Extract the [X, Y] coordinate from the center of the cell holding the provided text.  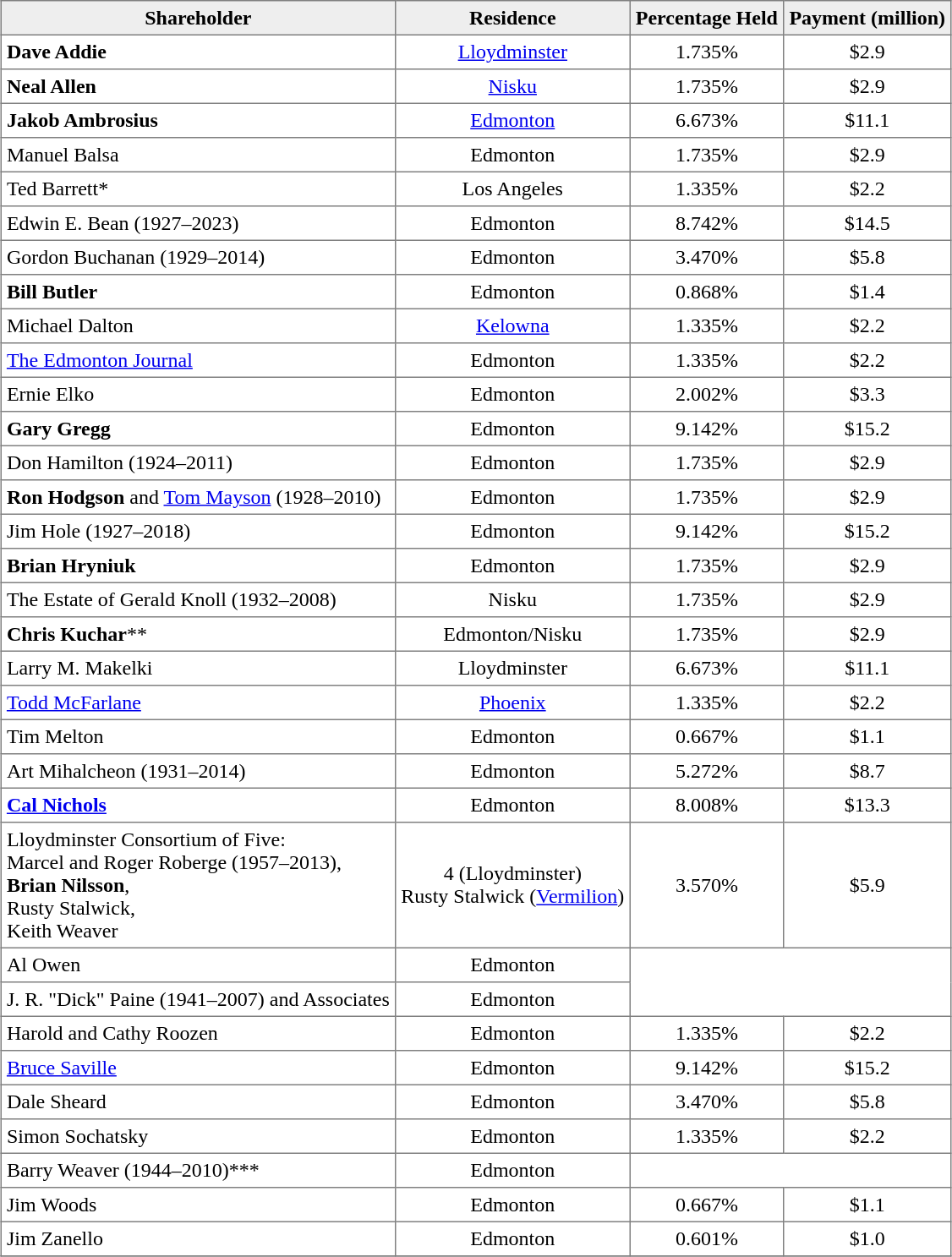
Tim Melton [198, 736]
Edwin E. Bean (1927–2023) [198, 223]
Ernie Elko [198, 394]
$8.7 [867, 771]
Jim Hole (1927–2018) [198, 531]
Shareholder [198, 18]
Art Mihalcheon (1931–2014) [198, 771]
5.272% [707, 771]
Bruce Saville [198, 1068]
Cal Nichols [198, 805]
Bill Butler [198, 292]
4 (Lloydminster)Rusty Stalwick (Vermilion) [513, 885]
Los Angeles [513, 189]
Ted Barrett* [198, 189]
Al Owen [198, 965]
Dave Addie [198, 52]
The Estate of Gerald Knoll (1932–2008) [198, 599]
$1.4 [867, 292]
Harold and Cathy Roozen [198, 1033]
Barry Weaver (1944–2010)*** [198, 1170]
Residence [513, 18]
0.868% [707, 292]
Chris Kuchar** [198, 634]
The Edmonton Journal [198, 360]
8.008% [707, 805]
Percentage Held [707, 18]
Phoenix [513, 702]
Ron Hodgson and Tom Mayson (1928–2010) [198, 497]
$13.3 [867, 805]
Michael Dalton [198, 325]
Brian Hryniuk [198, 566]
Jakob Ambrosius [198, 120]
$14.5 [867, 223]
3.570% [707, 885]
Gary Gregg [198, 429]
Gordon Buchanan (1929–2014) [198, 257]
0.601% [707, 1238]
Neal Allen [198, 86]
Larry M. Makelki [198, 668]
Payment (million) [867, 18]
Don Hamilton (1924–2011) [198, 462]
2.002% [707, 394]
8.742% [707, 223]
Todd McFarlane [198, 702]
Jim Woods [198, 1205]
Simon Sochatsky [198, 1136]
Kelowna [513, 325]
$3.3 [867, 394]
$1.0 [867, 1238]
Lloydminster Consortium of Five:Marcel and Roger Roberge (1957–2013), Brian Nilsson, Rusty Stalwick, Keith Weaver [198, 885]
$5.9 [867, 885]
J. R. "Dick" Paine (1941–2007) and Associates [198, 999]
Dale Sheard [198, 1101]
Edmonton/Nisku [513, 634]
Jim Zanello [198, 1238]
Manuel Balsa [198, 155]
